Scan for the cell matching the given text and deliver its [x, y] coordinate at center. 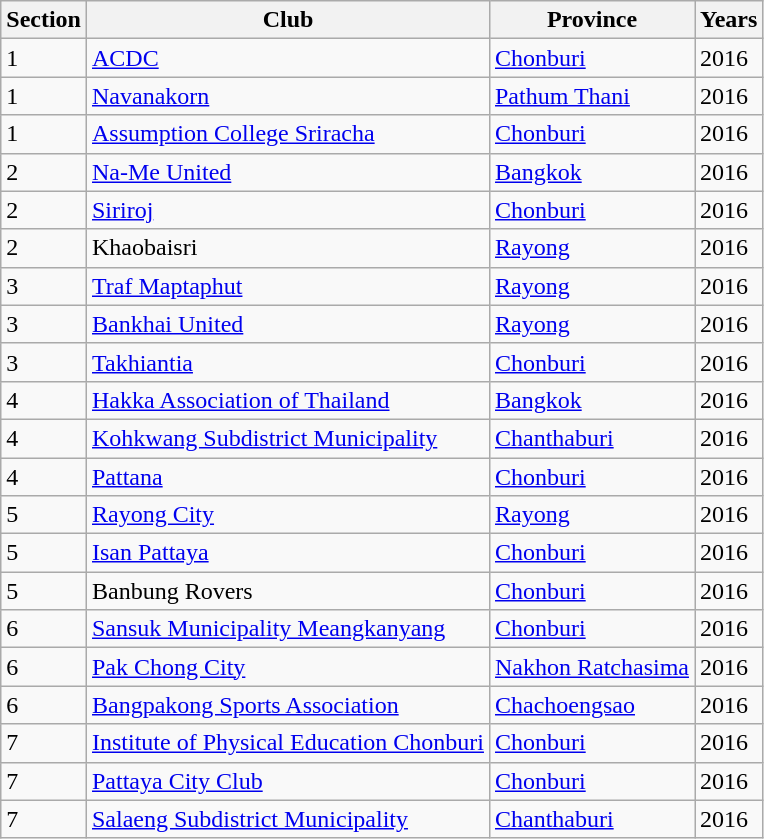
Rayong City [288, 515]
Section [44, 20]
Bangpakong Sports Association [288, 705]
Na-Me United [288, 172]
Province [592, 20]
Banbung Rovers [288, 591]
Pathum Thani [592, 96]
Hakka Association of Thailand [288, 400]
Isan Pattaya [288, 553]
Traf Maptaphut [288, 286]
Assumption College Sriracha [288, 134]
Salaeng Subdistrict Municipality [288, 819]
Years [728, 20]
Club [288, 20]
ACDC [288, 58]
Siriroj [288, 210]
Pattana [288, 477]
Pak Chong City [288, 667]
Kohkwang Subdistrict Municipality [288, 438]
Chachoengsao [592, 705]
Pattaya City Club [288, 781]
Sansuk Municipality Meangkanyang [288, 629]
Khaobaisri [288, 248]
Nakhon Ratchasima [592, 667]
Institute of Physical Education Chonburi [288, 743]
Bankhai United [288, 324]
Takhiantia [288, 362]
Navanakorn [288, 96]
